Locate the cell with the specified text and output its [x, y] center coordinate. 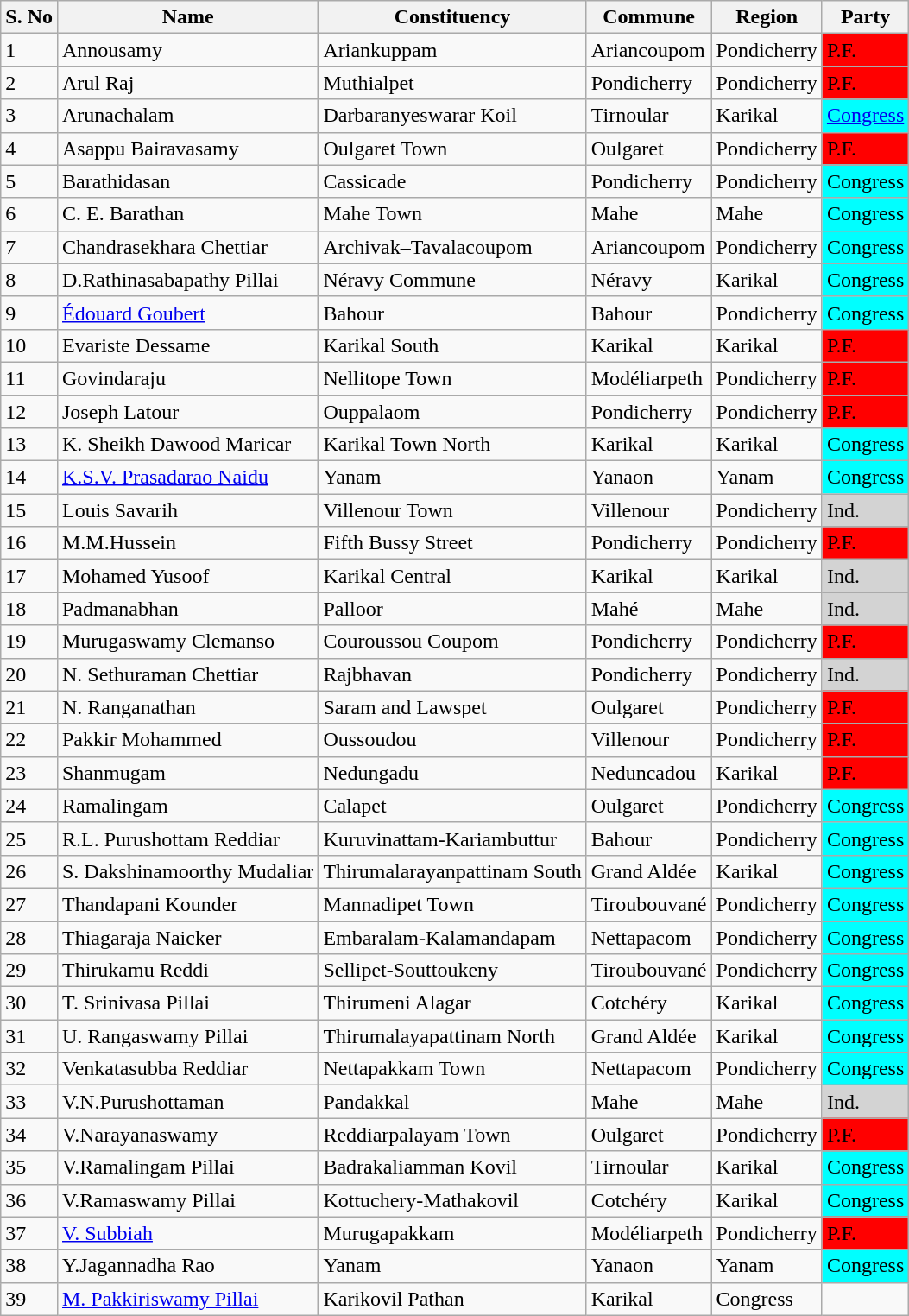
Édouard Goubert [187, 313]
7 [29, 247]
Barathidasan [187, 181]
V.Ramaswamy Pillai [187, 1200]
Thirumalayapattinam North [452, 1036]
Rajbhavan [452, 674]
13 [29, 445]
Nellitope Town [452, 378]
34 [29, 1135]
35 [29, 1167]
M. Pakkiriswamy Pillai [187, 1299]
V. Subbiah [187, 1233]
S. Dakshinamoorthy Mudaliar [187, 871]
K. Sheikh Dawood Maricar [187, 445]
24 [29, 806]
Venkatasubba Reddiar [187, 1069]
Thandapani Kounder [187, 904]
22 [29, 740]
Commune [649, 17]
D.Rathinasabapathy Pillai [187, 280]
31 [29, 1036]
37 [29, 1233]
Govindaraju [187, 378]
11 [29, 378]
Constituency [452, 17]
M.M.Hussein [187, 543]
Muthialpet [452, 83]
Thirumeni Alagar [452, 1003]
V.Narayanaswamy [187, 1135]
Nedungadu [452, 773]
4 [29, 149]
Nettapakkam Town [452, 1069]
T. Srinivasa Pillai [187, 1003]
25 [29, 838]
Karikal Central [452, 576]
Louis Savarih [187, 510]
Palloor [452, 609]
27 [29, 904]
Embaralam-Kalamandapam [452, 937]
Ariankuppam [452, 50]
Thirukamu Reddi [187, 971]
Mahe Town [452, 214]
36 [29, 1200]
Karikovil Pathan [452, 1299]
Karikal South [452, 345]
Sellipet-Souttoukeny [452, 971]
Mohamed Yusoof [187, 576]
Name [187, 17]
R.L. Purushottam Reddiar [187, 838]
N. Sethuraman Chettiar [187, 674]
3 [29, 116]
16 [29, 543]
V.N.Purushottaman [187, 1102]
Calapet [452, 806]
Arunachalam [187, 116]
Evariste Dessame [187, 345]
Neduncadou [649, 773]
U. Rangaswamy Pillai [187, 1036]
C. E. Barathan [187, 214]
1 [29, 50]
18 [29, 609]
Shanmugam [187, 773]
9 [29, 313]
Murugaswamy Clemanso [187, 642]
Villenour Town [452, 510]
Arul Raj [187, 83]
38 [29, 1266]
Néravy [649, 280]
Padmanabhan [187, 609]
K.S.V. Prasadarao Naidu [187, 478]
Kuruvinattam-Kariambuttur [452, 838]
Oulgaret Town [452, 149]
14 [29, 478]
Thirumalarayanpattinam South [452, 871]
Y.Jagannadha Rao [187, 1266]
30 [29, 1003]
39 [29, 1299]
Saram and Lawspet [452, 707]
17 [29, 576]
15 [29, 510]
Thiagaraja Naicker [187, 937]
Cassicade [452, 181]
Badrakaliamman Kovil [452, 1167]
32 [29, 1069]
Reddiarpalayam Town [452, 1135]
Mahé [649, 609]
Chandrasekhara Chettiar [187, 247]
Pandakkal [452, 1102]
Ramalingam [187, 806]
Karikal Town North [452, 445]
Party [865, 17]
V.Ramalingam Pillai [187, 1167]
20 [29, 674]
28 [29, 937]
Archivak–Tavalacoupom [452, 247]
21 [29, 707]
29 [29, 971]
S. No [29, 17]
Couroussou Coupom [452, 642]
Annousamy [187, 50]
N. Ranganathan [187, 707]
5 [29, 181]
Darbaranyeswarar Koil [452, 116]
2 [29, 83]
10 [29, 345]
19 [29, 642]
8 [29, 280]
12 [29, 412]
Fifth Bussy Street [452, 543]
Ouppalaom [452, 412]
Mannadipet Town [452, 904]
Joseph Latour [187, 412]
26 [29, 871]
Region [767, 17]
Pakkir Mohammed [187, 740]
Kottuchery-Mathakovil [452, 1200]
33 [29, 1102]
Néravy Commune [452, 280]
Asappu Bairavasamy [187, 149]
Murugapakkam [452, 1233]
Oussoudou [452, 740]
6 [29, 214]
23 [29, 773]
